For the text-containing cell, return its midpoint in [X, Y] coordinate format. 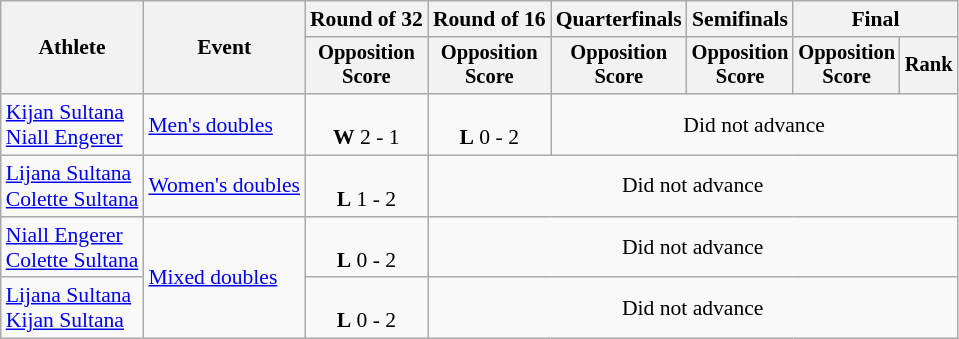
Kijan Sultana Niall Engerer [72, 124]
Athlete [72, 48]
Final [875, 19]
Lijana Sultana Colette Sultana [72, 186]
W 2 - 1 [366, 124]
Semifinals [740, 19]
L 1 - 2 [366, 186]
Men's doubles [224, 124]
Round of 32 [366, 19]
Mixed doubles [224, 278]
Lijana Sultana Kijan Sultana [72, 308]
Quarterfinals [619, 19]
Rank [929, 66]
Round of 16 [490, 19]
Niall Engerer Colette Sultana [72, 248]
Women's doubles [224, 186]
Event [224, 48]
